Return the [x, y] coordinate for the center point of the cell that contains the specified text.  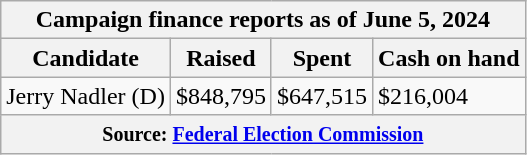
Source: Federal Election Commission [263, 134]
Jerry Nadler (D) [86, 96]
Cash on hand [449, 58]
Spent [322, 58]
$216,004 [449, 96]
Raised [220, 58]
Candidate [86, 58]
Campaign finance reports as of June 5, 2024 [263, 20]
$848,795 [220, 96]
$647,515 [322, 96]
